For the text-containing cell, return its midpoint in [x, y] coordinate format. 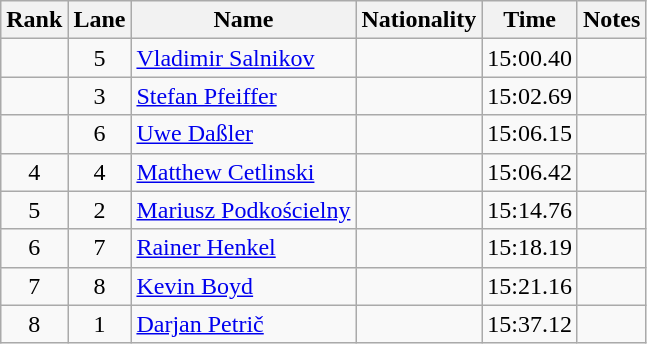
Rainer Henkel [244, 248]
Name [244, 20]
Time [530, 20]
Mariusz Podkościelny [244, 210]
15:00.40 [530, 58]
15:37.12 [530, 324]
Stefan Pfeiffer [244, 96]
15:06.15 [530, 134]
Vladimir Salnikov [244, 58]
15:14.76 [530, 210]
Kevin Boyd [244, 286]
Notes [611, 20]
2 [100, 210]
Matthew Cetlinski [244, 172]
15:02.69 [530, 96]
Lane [100, 20]
Rank [34, 20]
15:18.19 [530, 248]
Nationality [419, 20]
15:21.16 [530, 286]
1 [100, 324]
15:06.42 [530, 172]
Darjan Petrič [244, 324]
3 [100, 96]
Uwe Daßler [244, 134]
